Find where the given text appears and provide that cell's center as [x, y] coordinate. 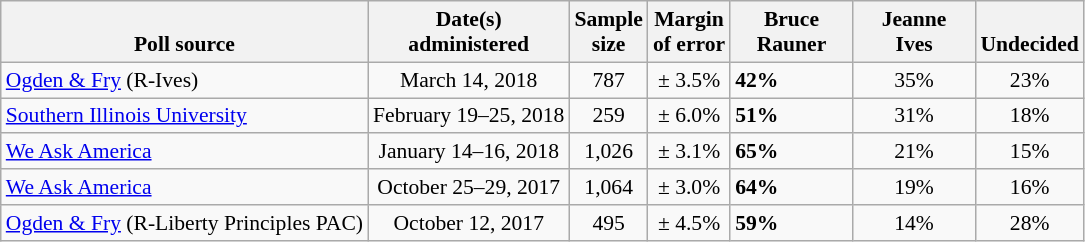
January 14–16, 2018 [468, 152]
Samplesize [608, 32]
51% [792, 116]
19% [914, 187]
± 3.1% [689, 152]
787 [608, 80]
59% [792, 223]
495 [608, 223]
Marginof error [689, 32]
21% [914, 152]
± 6.0% [689, 116]
JeanneIves [914, 32]
28% [1029, 223]
65% [792, 152]
± 4.5% [689, 223]
14% [914, 223]
18% [1029, 116]
March 14, 2018 [468, 80]
February 19–25, 2018 [468, 116]
Ogden & Fry (R-Ives) [184, 80]
1,026 [608, 152]
± 3.0% [689, 187]
± 3.5% [689, 80]
259 [608, 116]
35% [914, 80]
October 12, 2017 [468, 223]
Southern Illinois University [184, 116]
October 25–29, 2017 [468, 187]
16% [1029, 187]
Undecided [1029, 32]
15% [1029, 152]
42% [792, 80]
Ogden & Fry (R-Liberty Principles PAC) [184, 223]
23% [1029, 80]
Date(s)administered [468, 32]
1,064 [608, 187]
BruceRauner [792, 32]
31% [914, 116]
64% [792, 187]
Poll source [184, 32]
